Return (X, Y) of the center of cell containing provided text 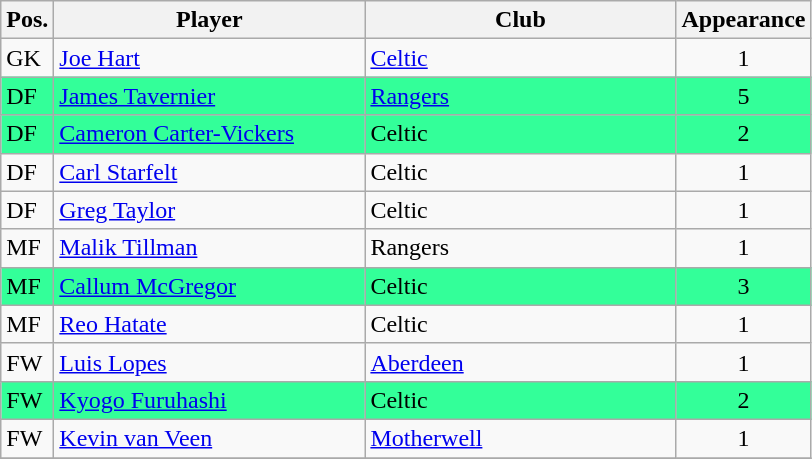
Motherwell (520, 438)
5 (744, 96)
Malik Tillman (210, 248)
Kevin van Veen (210, 438)
Luis Lopes (210, 362)
Pos. (28, 20)
Joe Hart (210, 58)
Greg Taylor (210, 210)
Player (210, 20)
Cameron Carter-Vickers (210, 134)
Club (520, 20)
Aberdeen (520, 362)
Carl Starfelt (210, 172)
James Tavernier (210, 96)
Callum McGregor (210, 286)
Appearance (744, 20)
3 (744, 286)
Reo Hatate (210, 324)
GK (28, 58)
Kyogo Furuhashi (210, 400)
